Detect which cell encompasses the target text, then output its (X, Y) center coordinate. 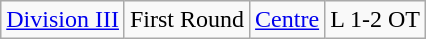
L 1-2 OT (376, 20)
Centre (288, 20)
First Round (186, 20)
Division III (63, 20)
